For the text-containing cell, return its midpoint in [x, y] coordinate format. 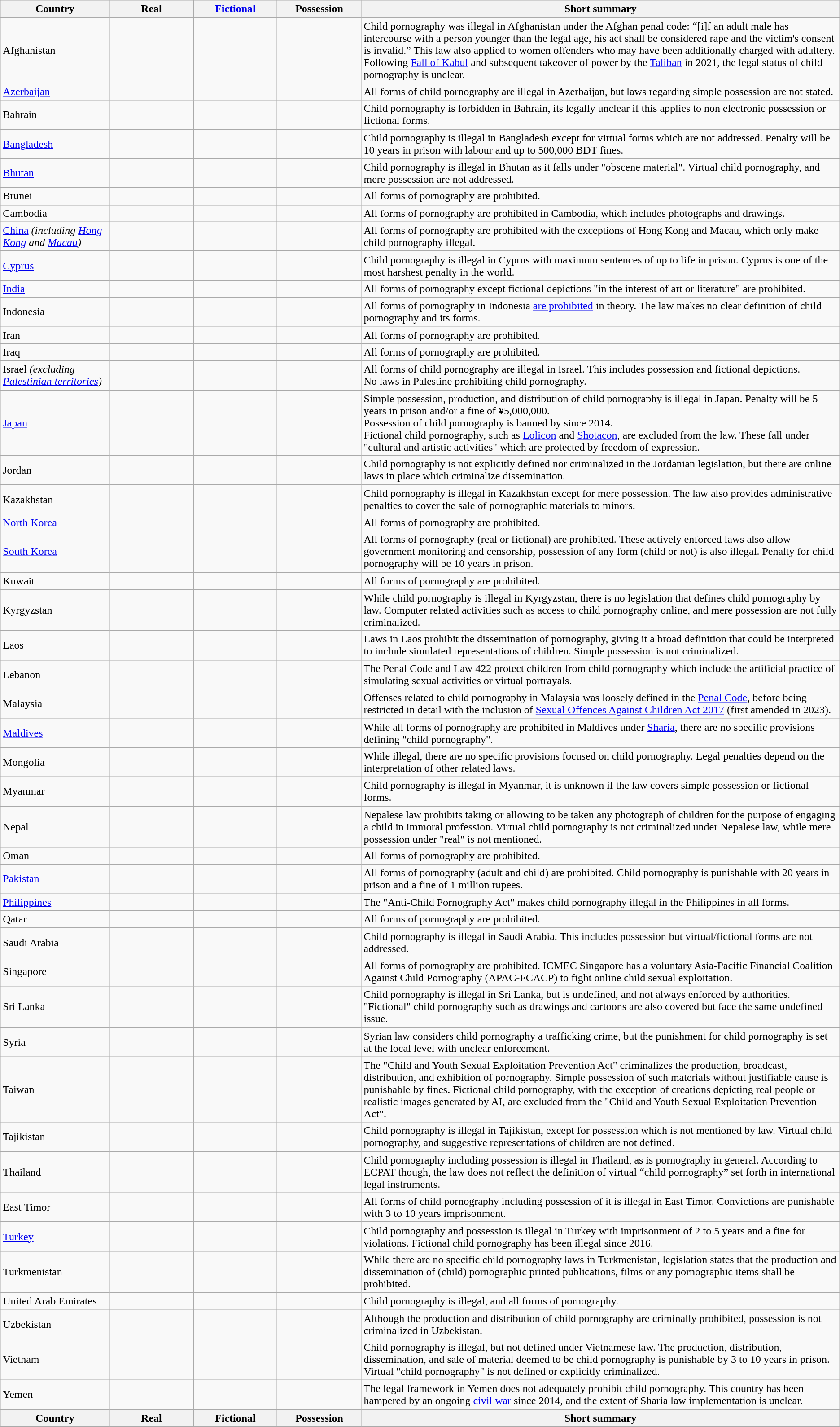
Taiwan [55, 1089]
Pakistan [55, 879]
Saudi Arabia [55, 943]
Brunei [55, 196]
Indonesia [55, 312]
Uzbekistan [55, 1324]
All forms of pornography except fictional depictions "in the interest of art or literature" are prohibited. [600, 289]
Maldives [55, 733]
The "Anti-Child Pornography Act" makes child pornography illegal in the Philippines in all forms. [600, 902]
All forms of pornography (adult and child) are prohibited. Child pornography is punishable with 20 years in prison and a fine of 1 million rupees. [600, 879]
While all forms of pornography are prohibited in Maldives under Sharia, there are no specific provisions defining "child pornography". [600, 733]
Turkmenistan [55, 1272]
Turkey [55, 1236]
Child pornography is illegal in Cyprus with maximum sentences of up to life in prison. Cyprus is one of the most harshest penalty in the world. [600, 266]
All forms of child pornography including possession of it is illegal in East Timor. Convictions are punishable with 3 to 10 years imprisonment. [600, 1207]
All forms of pornography in Indonesia are prohibited in theory. The law makes no clear definition of child pornography and its forms. [600, 312]
Laos [55, 645]
United Arab Emirates [55, 1301]
Malaysia [55, 704]
Child pornography is illegal, and all forms of pornography. [600, 1301]
Bhutan [55, 173]
Kuwait [55, 581]
While illegal, there are no specific provisions focused on child pornography. Legal penalties depend on the interpretation of other related laws. [600, 762]
North Korea [55, 523]
India [55, 289]
Oman [55, 856]
Cambodia [55, 213]
South Korea [55, 552]
Although the production and distribution of child pornography are criminally prohibited, possession is not criminalized in Uzbekistan. [600, 1324]
China (including Hong Kong and Macau) [55, 236]
All forms of pornography are prohibited with the exceptions of Hong Kong and Macau, which only make child pornography illegal. [600, 236]
Bahrain [55, 115]
Kazakhstan [55, 499]
Nepal [55, 827]
All forms of pornography are prohibited in Cambodia, which includes photographs and drawings. [600, 213]
Qatar [55, 919]
Lebanon [55, 674]
Iraq [55, 352]
Japan [55, 423]
All forms of child pornography are illegal in Azerbaijan, but laws regarding simple possession are not stated. [600, 92]
Singapore [55, 971]
Tajikistan [55, 1137]
Yemen [55, 1395]
Syria [55, 1042]
Child pornography is forbidden in Bahrain, its legally unclear if this applies to non electronic possession or fictional forms. [600, 115]
Myanmar [55, 791]
Iran [55, 335]
Bangladesh [55, 144]
East Timor [55, 1207]
Cyprus [55, 266]
Vietnam [55, 1360]
Azerbaijan [55, 92]
Thailand [55, 1172]
Jordan [55, 470]
Child pornography is illegal in Myanmar, it is unknown if the law covers simple possession or fictional forms. [600, 791]
Kyrgyzstan [55, 610]
Sri Lanka [55, 1007]
Child pornography is illegal in Bhutan as it falls under "obscene material". Virtual child pornography, and mere possession are not addressed. [600, 173]
Israel (excluding Palestinian territories) [55, 375]
Philippines [55, 902]
Afghanistan [55, 50]
Mongolia [55, 762]
Child pornography is illegal in Saudi Arabia. This includes possession but virtual/fictional forms are not addressed. [600, 943]
